From the cell containing the given text, extract its center point as [X, Y] coordinate. 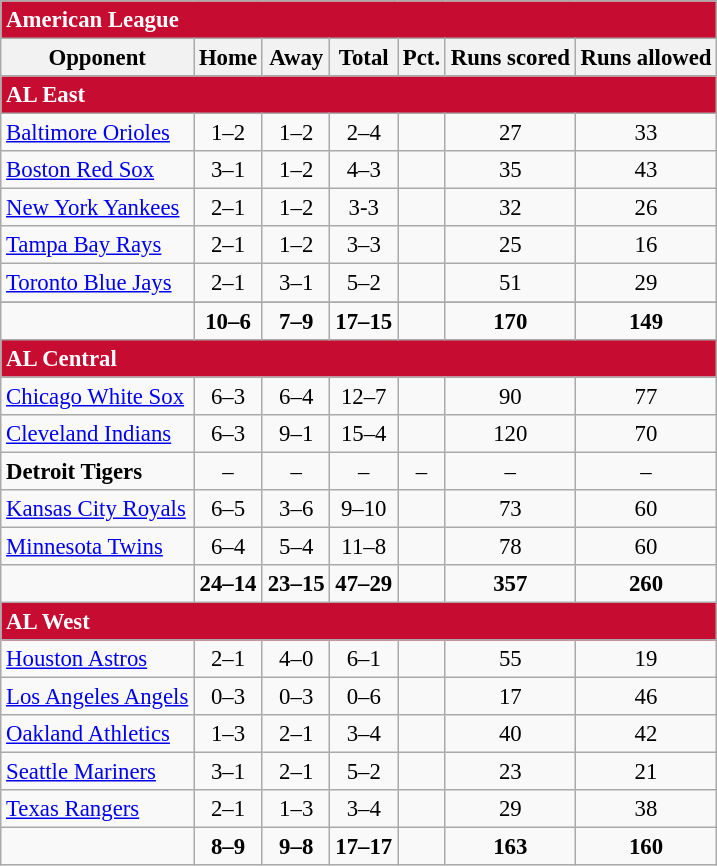
19 [646, 659]
8–9 [228, 847]
73 [510, 509]
0–6 [364, 697]
17–17 [364, 847]
Minnesota Twins [98, 546]
New York Yankees [98, 208]
Toronto Blue Jays [98, 283]
9–1 [296, 433]
260 [646, 584]
6–1 [364, 659]
Boston Red Sox [98, 170]
6–5 [228, 509]
Runs allowed [646, 58]
163 [510, 847]
2–4 [364, 133]
149 [646, 321]
9–8 [296, 847]
11–8 [364, 546]
47–29 [364, 584]
3-3 [364, 208]
Home [228, 58]
12–7 [364, 396]
4–3 [364, 170]
Detroit Tigers [98, 471]
17–15 [364, 321]
Cleveland Indians [98, 433]
Los Angeles Angels [98, 697]
357 [510, 584]
77 [646, 396]
Texas Rangers [98, 809]
24–14 [228, 584]
Pct. [422, 58]
15–4 [364, 433]
40 [510, 734]
32 [510, 208]
43 [646, 170]
27 [510, 133]
33 [646, 133]
Oakland Athletics [98, 734]
American League [359, 20]
26 [646, 208]
Baltimore Orioles [98, 133]
Chicago White Sox [98, 396]
170 [510, 321]
9–10 [364, 509]
21 [646, 772]
25 [510, 245]
Seattle Mariners [98, 772]
160 [646, 847]
120 [510, 433]
Tampa Bay Rays [98, 245]
70 [646, 433]
4–0 [296, 659]
23 [510, 772]
51 [510, 283]
Total [364, 58]
Runs scored [510, 58]
AL East [359, 95]
55 [510, 659]
35 [510, 170]
3–6 [296, 509]
3–3 [364, 245]
16 [646, 245]
Away [296, 58]
5–4 [296, 546]
AL Central [359, 358]
7–9 [296, 321]
23–15 [296, 584]
AL West [359, 621]
78 [510, 546]
17 [510, 697]
38 [646, 809]
90 [510, 396]
42 [646, 734]
10–6 [228, 321]
Opponent [98, 58]
46 [646, 697]
Houston Astros [98, 659]
Kansas City Royals [98, 509]
